Pinpoint the cell where the given text exists, returning its [x, y] midpoint coordinate. 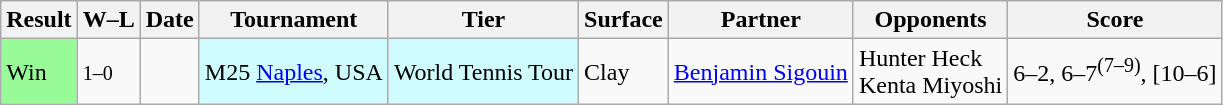
Surface [624, 20]
1–0 [108, 72]
6–2, 6–7(7–9), [10–6] [1115, 72]
Score [1115, 20]
W–L [108, 20]
M25 Naples, USA [294, 72]
Result [39, 20]
World Tennis Tour [483, 72]
Hunter Heck Kenta Miyoshi [930, 72]
Benjamin Sigouin [760, 72]
Win [39, 72]
Partner [760, 20]
Tournament [294, 20]
Tier [483, 20]
Clay [624, 72]
Opponents [930, 20]
Date [170, 20]
